Scan for the cell matching the given text and deliver its [X, Y] coordinate at center. 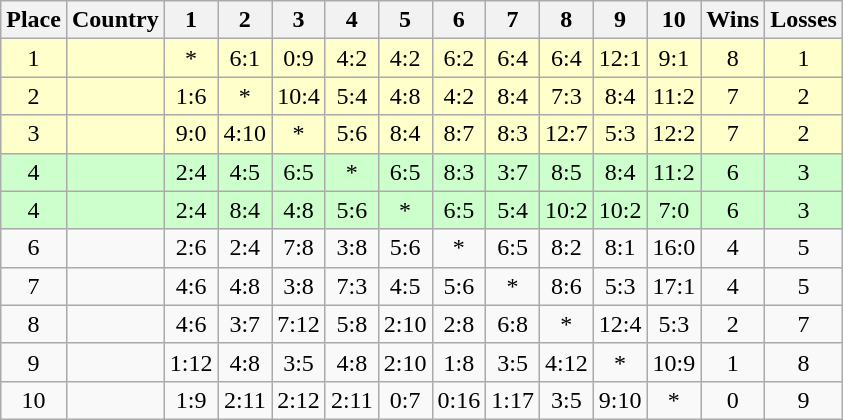
Country [115, 20]
0 [733, 400]
1:12 [191, 362]
1:9 [191, 400]
9:10 [620, 400]
9:1 [674, 58]
10:4 [299, 96]
8:6 [566, 286]
2:12 [299, 400]
Losses [804, 20]
6:1 [245, 58]
2:8 [459, 324]
16:0 [674, 248]
4:12 [566, 362]
8:2 [566, 248]
10:9 [674, 362]
0:9 [299, 58]
5:8 [352, 324]
2:6 [191, 248]
7:12 [299, 324]
8:1 [620, 248]
4:10 [245, 134]
1:17 [513, 400]
1:6 [191, 96]
Wins [733, 20]
7:8 [299, 248]
1:8 [459, 362]
6:8 [513, 324]
7:0 [674, 210]
0:16 [459, 400]
8:7 [459, 134]
12:7 [566, 134]
12:4 [620, 324]
12:2 [674, 134]
Place [34, 20]
12:1 [620, 58]
0:7 [405, 400]
9:0 [191, 134]
6:2 [459, 58]
17:1 [674, 286]
8:5 [566, 172]
